Identify which cell holds the provided text, then report its (X, Y) central coordinate. 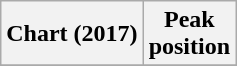
Chart (2017) (72, 34)
Peakposition (189, 34)
